Extract the [x, y] coordinate from the center of the cell holding the provided text.  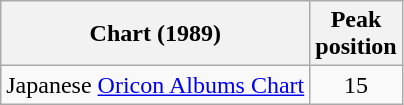
Peakposition [356, 34]
15 [356, 85]
Japanese Oricon Albums Chart [156, 85]
Chart (1989) [156, 34]
